Locate the cell with the specified text and output its [X, Y] center coordinate. 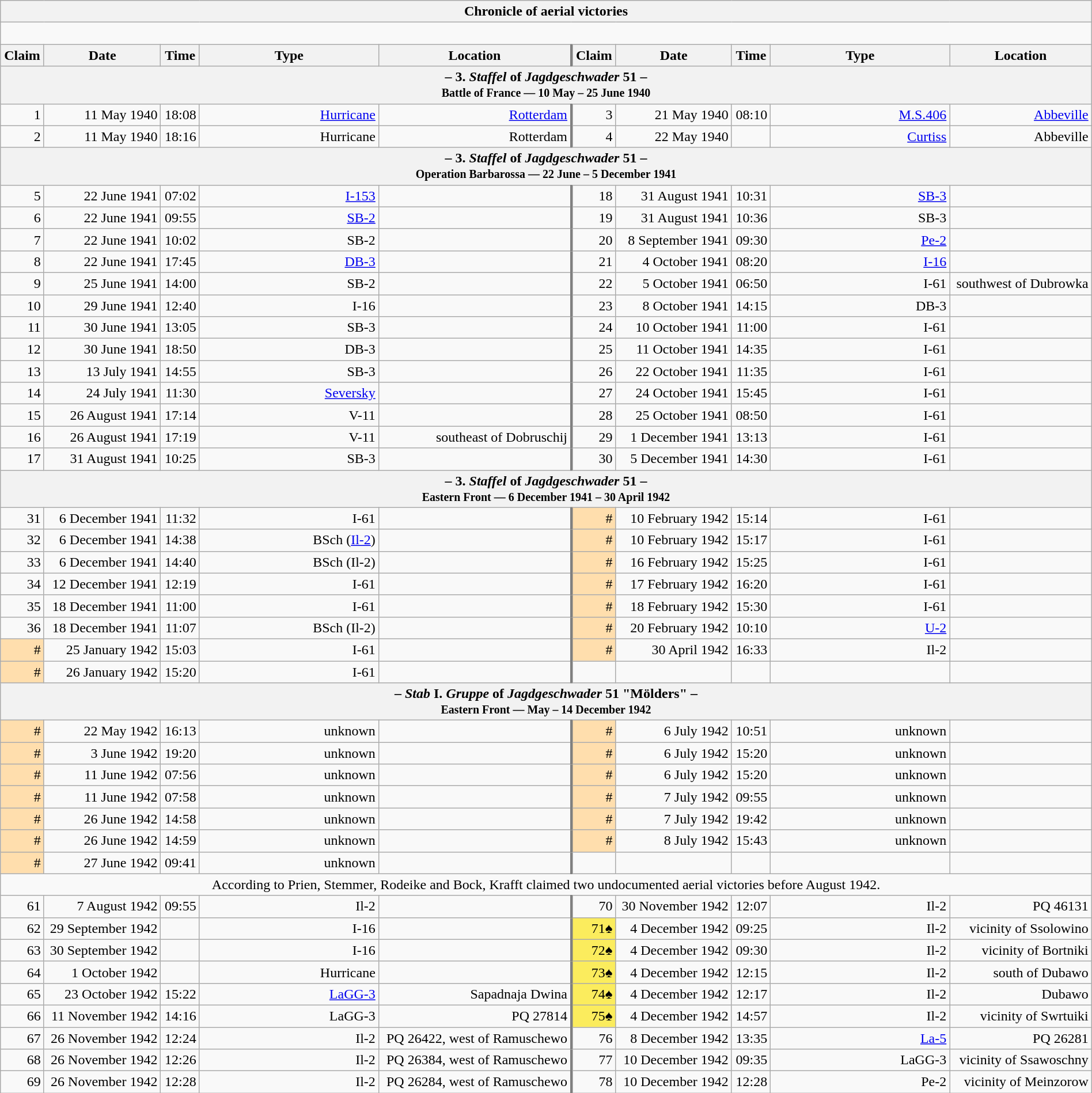
Chronicle of aerial victories [546, 12]
69 [22, 1082]
30 April 1942 [674, 650]
18:50 [180, 350]
21 [593, 261]
15:45 [751, 393]
22 October 1941 [674, 371]
09:41 [180, 863]
14:40 [180, 562]
20 [593, 240]
3 [593, 115]
07:02 [180, 196]
68 [22, 1060]
72♠ [593, 950]
Seversky [289, 393]
70 [593, 906]
vicinity of Bortniki [1021, 950]
5 December 1941 [674, 459]
19:20 [180, 753]
26 January 1942 [103, 672]
4 [593, 136]
67 [22, 1038]
35 [22, 606]
12:17 [751, 994]
17 [22, 459]
11 November 1942 [103, 1016]
11:07 [180, 628]
PQ 26281 [1021, 1038]
36 [22, 628]
14:15 [751, 306]
vicinity of Meinzorow [1021, 1082]
77 [593, 1060]
15:03 [180, 650]
8 December 1942 [674, 1038]
64 [22, 972]
7 [22, 240]
14:00 [180, 283]
27 June 1942 [103, 863]
22 May 1942 [103, 731]
12:40 [180, 306]
4 October 1941 [674, 261]
18:08 [180, 115]
– 3. Staffel of Jagdgeschwader 51 –Eastern Front — 6 December 1941 – 30 April 1942 [546, 488]
25 January 1942 [103, 650]
southwest of Dubrowka [1021, 283]
Sapadnaja Dwina [475, 994]
1 October 1942 [103, 972]
2 [22, 136]
8 July 1942 [674, 841]
66 [22, 1016]
71♠ [593, 928]
1 [22, 115]
– 3. Staffel of Jagdgeschwader 51 –Operation Barbarossa — 22 June – 5 December 1941 [546, 166]
14:16 [180, 1016]
78 [593, 1082]
13:35 [751, 1038]
10 October 1941 [674, 328]
south of Dubawo [1021, 972]
09:35 [751, 1060]
07:56 [180, 775]
10:51 [751, 731]
24 [593, 328]
22 May 1940 [674, 136]
PQ 46131 [1021, 906]
16 [22, 437]
10:02 [180, 240]
62 [22, 928]
16:33 [751, 650]
14 [22, 393]
08:20 [751, 261]
southeast of Dobruschij [475, 437]
5 [22, 196]
10:36 [751, 218]
14:55 [180, 371]
06:50 [751, 283]
17:19 [180, 437]
15:17 [751, 540]
13:13 [751, 437]
8 September 1941 [674, 240]
21 May 1940 [674, 115]
29 September 1942 [103, 928]
15:22 [180, 994]
vicinity of Ssolowino [1021, 928]
24 October 1941 [674, 393]
11:35 [751, 371]
09:25 [751, 928]
18:16 [180, 136]
73♠ [593, 972]
5 October 1941 [674, 283]
30 November 1942 [674, 906]
11:32 [180, 518]
25 October 1941 [674, 415]
3 June 1942 [103, 753]
33 [22, 562]
12 December 1941 [103, 584]
18 February 1942 [674, 606]
23 [593, 306]
14:38 [180, 540]
29 [593, 437]
63 [22, 950]
14:57 [751, 1016]
17 February 1942 [674, 584]
10:25 [180, 459]
La-5 [860, 1038]
10:31 [751, 196]
17:14 [180, 415]
19 [593, 218]
6 [22, 218]
61 [22, 906]
13 July 1941 [103, 371]
65 [22, 994]
28 [593, 415]
12:07 [751, 906]
34 [22, 584]
25 [593, 350]
17:45 [180, 261]
9 [22, 283]
– 3. Staffel of Jagdgeschwader 51 –Battle of France — 10 May – 25 June 1940 [546, 85]
vicinity of Swrtuiki [1021, 1016]
16:20 [751, 584]
8 [22, 261]
15:43 [751, 841]
20 February 1942 [674, 628]
12 [22, 350]
32 [22, 540]
15:14 [751, 518]
22 [593, 283]
16:13 [180, 731]
15:25 [751, 562]
27 [593, 393]
10 [22, 306]
08:50 [751, 415]
23 October 1942 [103, 994]
13 [22, 371]
12:19 [180, 584]
25 June 1941 [103, 283]
74♠ [593, 994]
26 [593, 371]
Curtiss [860, 136]
14:59 [180, 841]
30 September 1942 [103, 950]
31 [22, 518]
76 [593, 1038]
PQ 26384, west of Ramuschewo [475, 1060]
I-153 [289, 196]
75♠ [593, 1016]
30 [593, 459]
7 August 1942 [103, 906]
15:30 [751, 606]
Dubawo [1021, 994]
vicinity of Ssawoschny [1021, 1060]
15 [22, 415]
16 February 1942 [674, 562]
11 October 1941 [674, 350]
29 June 1941 [103, 306]
11 [22, 328]
14:58 [180, 819]
14:35 [751, 350]
PQ 26422, west of Ramuschewo [475, 1038]
According to Prien, Stemmer, Rodeike and Bock, Krafft claimed two undocumented aerial victories before August 1942. [546, 885]
19:42 [751, 819]
07:58 [180, 797]
24 July 1941 [103, 393]
12:24 [180, 1038]
8 October 1941 [674, 306]
08:10 [751, 115]
PQ 27814 [475, 1016]
14:30 [751, 459]
M.S.406 [860, 115]
12:26 [180, 1060]
– Stab I. Gruppe of Jagdgeschwader 51 "Mölders" –Eastern Front — May – 14 December 1942 [546, 701]
18 [593, 196]
PQ 26284, west of Ramuschewo [475, 1082]
10:10 [751, 628]
1 December 1941 [674, 437]
12:15 [751, 972]
13:05 [180, 328]
11:30 [180, 393]
U-2 [860, 628]
